Return (x, y) of the center of cell containing provided text 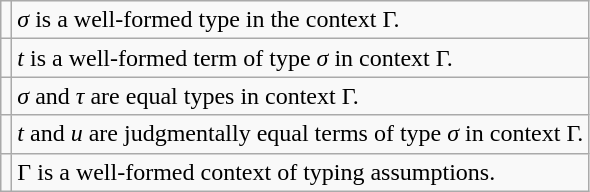
σ and τ are equal types in context Γ. (300, 96)
t is a well-formed term of type σ in context Γ. (300, 58)
Γ is a well-formed context of typing assumptions. (300, 172)
t and u are judgmentally equal terms of type σ in context Γ. (300, 134)
σ is a well-formed type in the context Γ. (300, 20)
